Search for the cell housing the specified text and yield its (X, Y) center coordinate. 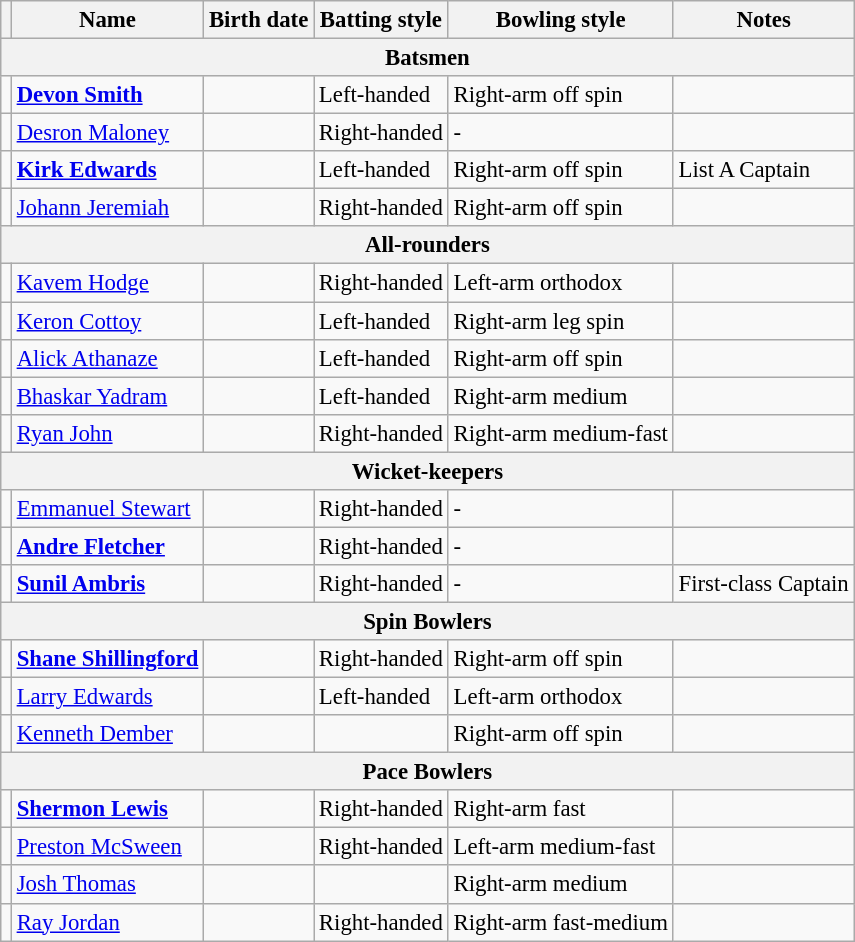
Andre Fletcher (107, 546)
Bhaskar Yadram (107, 396)
Devon Smith (107, 95)
Johann Jeremiah (107, 208)
All-rounders (428, 245)
Larry Edwards (107, 697)
Bowling style (560, 20)
Josh Thomas (107, 885)
Ray Jordan (107, 922)
Kirk Edwards (107, 170)
Emmanuel Stewart (107, 509)
Left-arm medium-fast (560, 847)
Notes (764, 20)
Desron Maloney (107, 133)
Shane Shillingford (107, 659)
First-class Captain (764, 584)
Name (107, 20)
Right-arm fast-medium (560, 922)
Kenneth Dember (107, 734)
Spin Bowlers (428, 621)
Right-arm fast (560, 809)
Sunil Ambris (107, 584)
Batsmen (428, 58)
Batting style (382, 20)
Shermon Lewis (107, 809)
Keron Cottoy (107, 321)
List A Captain (764, 170)
Right-arm leg spin (560, 321)
Alick Athanaze (107, 358)
Ryan John (107, 433)
Birth date (259, 20)
Right-arm medium-fast (560, 433)
Preston McSween (107, 847)
Kavem Hodge (107, 283)
Pace Bowlers (428, 772)
Wicket-keepers (428, 471)
